Provide the [x, y] coordinate of the cell's center where the given text is located.  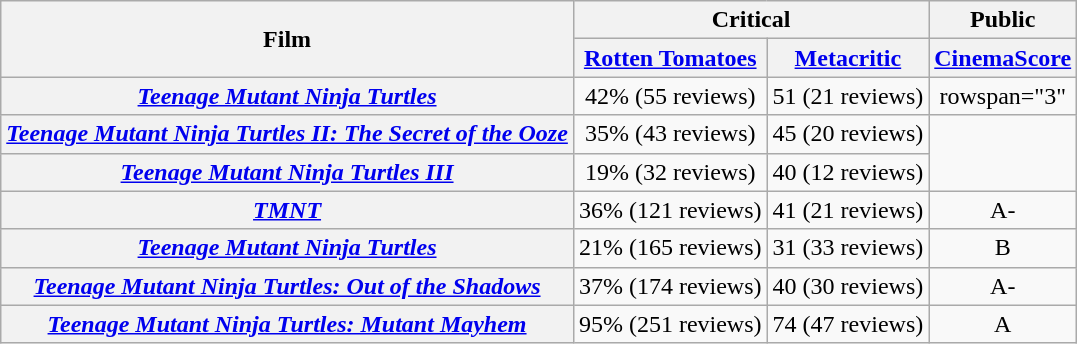
21% (165 reviews) [670, 248]
45 (20 reviews) [848, 134]
TMNT [288, 210]
40 (30 reviews) [848, 286]
40 (12 reviews) [848, 172]
Rotten Tomatoes [670, 58]
B [1003, 248]
31 (33 reviews) [848, 248]
35% (43 reviews) [670, 134]
Film [288, 39]
42% (55 reviews) [670, 96]
Teenage Mutant Ninja Turtles: Out of the Shadows [288, 286]
36% (121 reviews) [670, 210]
95% (251 reviews) [670, 324]
A [1003, 324]
Critical [750, 20]
19% (32 reviews) [670, 172]
Public [1003, 20]
rowspan="3" [1003, 96]
41 (21 reviews) [848, 210]
Teenage Mutant Ninja Turtles III [288, 172]
51 (21 reviews) [848, 96]
CinemaScore [1003, 58]
Metacritic [848, 58]
Teenage Mutant Ninja Turtles II: The Secret of the Ooze [288, 134]
Teenage Mutant Ninja Turtles: Mutant Mayhem [288, 324]
74 (47 reviews) [848, 324]
37% (174 reviews) [670, 286]
